Output the [x, y] coordinate of the center of the cell containing the given text.  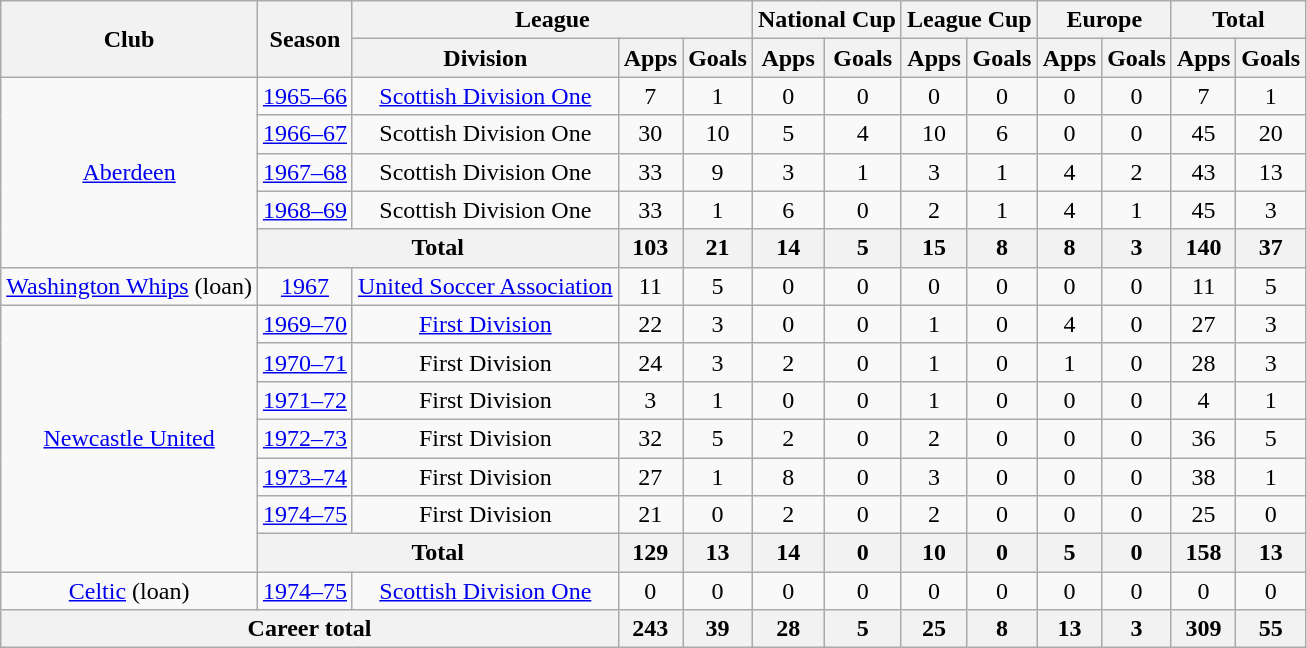
United Soccer Association [485, 286]
129 [650, 553]
Washington Whips (loan) [130, 286]
15 [934, 248]
30 [650, 134]
Celtic (loan) [130, 591]
1973–74 [304, 477]
1968–69 [304, 210]
24 [650, 362]
1972–73 [304, 438]
1967–68 [304, 172]
1967 [304, 286]
1966–67 [304, 134]
158 [1203, 553]
National Cup [826, 20]
32 [650, 438]
Club [130, 39]
43 [1203, 172]
140 [1203, 248]
Europe [1104, 20]
103 [650, 248]
Season [304, 39]
1971–72 [304, 400]
9 [718, 172]
Division [485, 58]
League [552, 20]
1965–66 [304, 96]
243 [650, 629]
55 [1271, 629]
Aberdeen [130, 172]
1970–71 [304, 362]
Newcastle United [130, 438]
22 [650, 324]
20 [1271, 134]
39 [718, 629]
1969–70 [304, 324]
37 [1271, 248]
38 [1203, 477]
League Cup [969, 20]
36 [1203, 438]
Career total [310, 629]
309 [1203, 629]
